Return [x, y] of the center of cell containing provided text 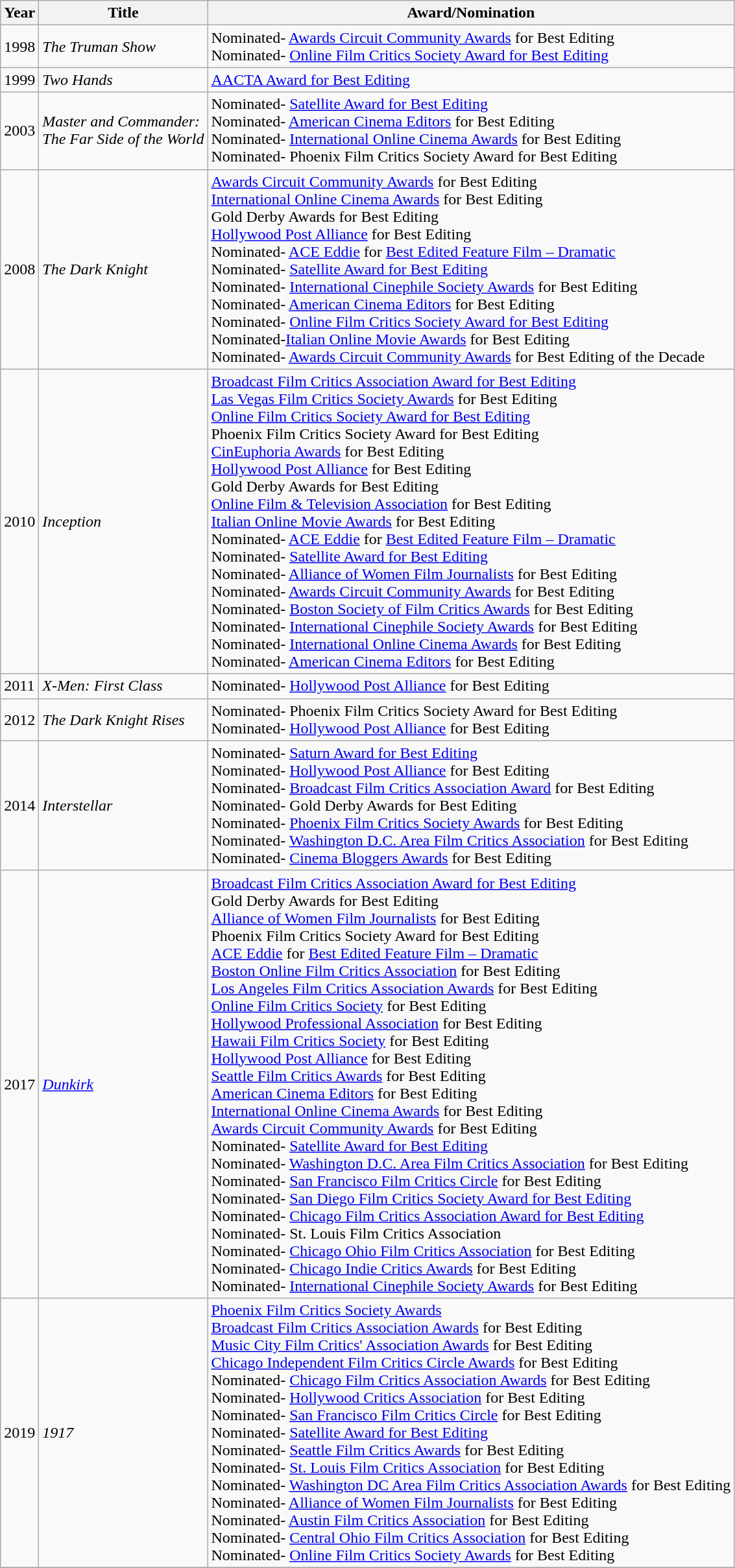
Nominated- Awards Circuit Community Awards for Best EditingNominated- Online Film Critics Society Award for Best Editing [471, 47]
2014 [19, 805]
Inception [123, 521]
1999 [19, 80]
Master and Commander:The Far Side of the World [123, 131]
2012 [19, 720]
2019 [19, 1432]
2003 [19, 131]
2010 [19, 521]
2008 [19, 269]
Award/Nomination [471, 13]
X-Men: First Class [123, 686]
Two Hands [123, 80]
1998 [19, 47]
The Dark Knight Rises [123, 720]
AACTA Award for Best Editing [471, 80]
2017 [19, 1084]
2011 [19, 686]
Nominated- Phoenix Film Critics Society Award for Best EditingNominated- Hollywood Post Alliance for Best Editing [471, 720]
Dunkirk [123, 1084]
The Truman Show [123, 47]
Title [123, 13]
Interstellar [123, 805]
1917 [123, 1432]
The Dark Knight [123, 269]
Year [19, 13]
Nominated- Hollywood Post Alliance for Best Editing [471, 686]
